Locate the cell with the specified text and output its [X, Y] center coordinate. 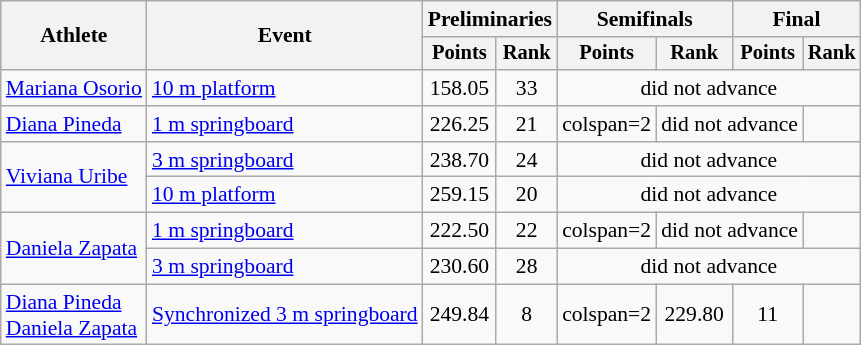
Preliminaries [490, 19]
20 [526, 195]
Event [285, 36]
Synchronized 3 m springboard [285, 314]
230.60 [460, 267]
Daniela Zapata [74, 248]
28 [526, 267]
Final [796, 19]
238.70 [460, 160]
226.25 [460, 124]
Diana Pineda [74, 124]
Mariana Osorio [74, 88]
22 [526, 231]
229.80 [694, 314]
11 [768, 314]
33 [526, 88]
259.15 [460, 195]
24 [526, 160]
158.05 [460, 88]
Semifinals [644, 19]
Viviana Uribe [74, 178]
8 [526, 314]
21 [526, 124]
222.50 [460, 231]
Athlete [74, 36]
Diana Pineda Daniela Zapata [74, 314]
249.84 [460, 314]
